Return (x, y) of the center of cell containing provided text 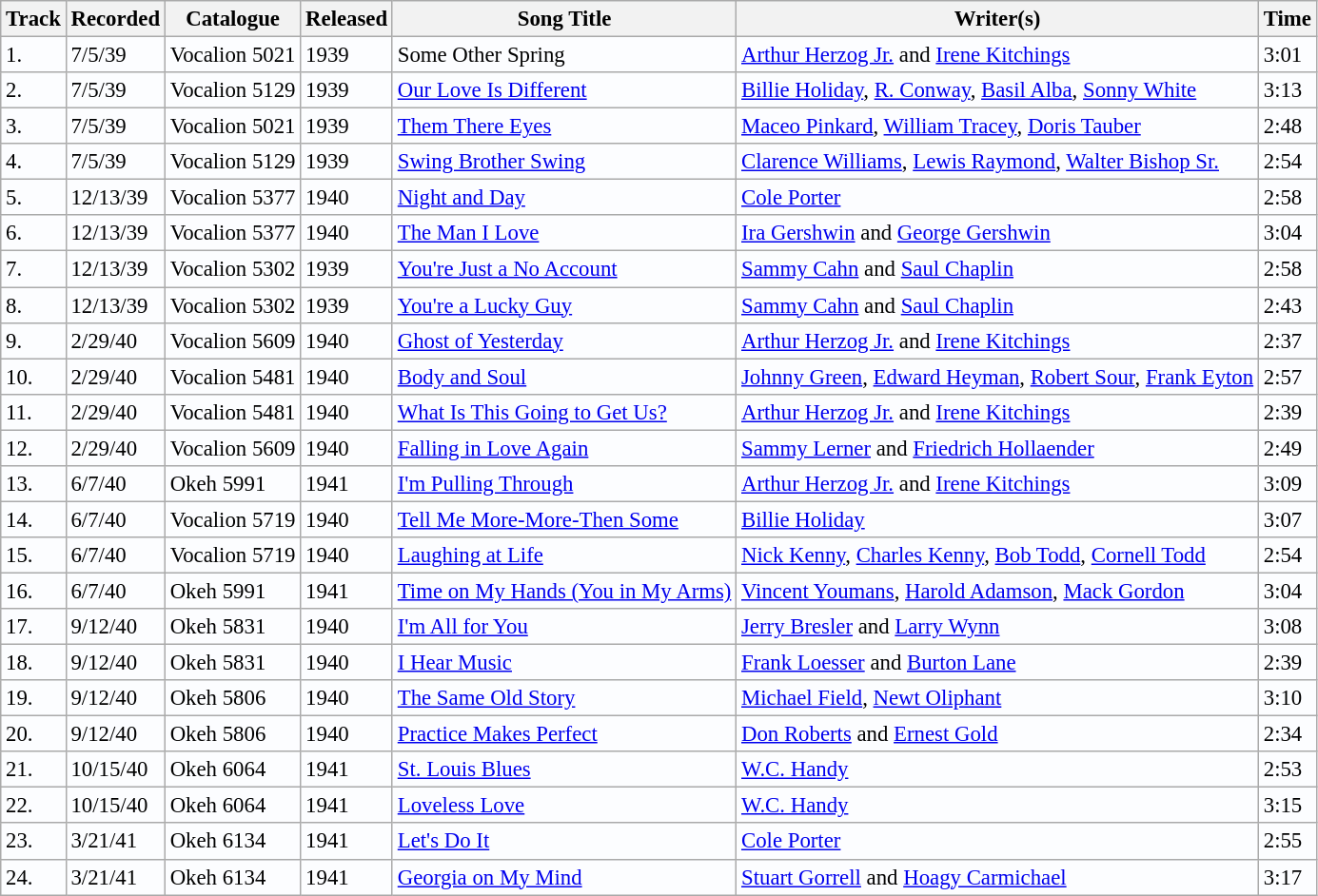
Frank Loesser and Burton Lane (997, 663)
7. (33, 269)
Johnny Green, Edward Heyman, Robert Sour, Frank Eyton (997, 377)
Our Love Is Different (563, 90)
Let's Do It (563, 842)
Track (33, 19)
Tell Me More-More-Then Some (563, 519)
Recorded (115, 19)
9. (33, 341)
Clarence Williams, Lewis Raymond, Walter Bishop Sr. (997, 162)
The Same Old Story (563, 698)
10. (33, 377)
Some Other Spring (563, 55)
What Is This Going to Get Us? (563, 412)
Swing Brother Swing (563, 162)
11. (33, 412)
I'm All for You (563, 627)
Georgia on My Mind (563, 877)
Time on My Hands (You in My Arms) (563, 591)
I'm Pulling Through (563, 484)
4. (33, 162)
Ira Gershwin and George Gershwin (997, 233)
2. (33, 90)
Nick Kenny, Charles Kenny, Bob Todd, Cornell Todd (997, 555)
2:37 (1287, 341)
13. (33, 484)
Catalogue (232, 19)
3:17 (1287, 877)
14. (33, 519)
Laughing at Life (563, 555)
2:34 (1287, 734)
15. (33, 555)
2:48 (1287, 127)
Falling in Love Again (563, 448)
3:09 (1287, 484)
12. (33, 448)
Loveless Love (563, 806)
Billie Holiday (997, 519)
You're Just a No Account (563, 269)
2:57 (1287, 377)
18. (33, 663)
5. (33, 198)
1. (33, 55)
3:13 (1287, 90)
6. (33, 233)
Song Title (563, 19)
3:01 (1287, 55)
17. (33, 627)
Time (1287, 19)
The Man I Love (563, 233)
Billie Holiday, R. Conway, Basil Alba, Sonny White (997, 90)
I Hear Music (563, 663)
24. (33, 877)
Don Roberts and Ernest Gold (997, 734)
Body and Soul (563, 377)
Stuart Gorrell and Hoagy Carmichael (997, 877)
Maceo Pinkard, William Tracey, Doris Tauber (997, 127)
Ghost of Yesterday (563, 341)
Michael Field, Newt Oliphant (997, 698)
16. (33, 591)
21. (33, 769)
Writer(s) (997, 19)
St. Louis Blues (563, 769)
Them There Eyes (563, 127)
Night and Day (563, 198)
2:49 (1287, 448)
3:10 (1287, 698)
Practice Makes Perfect (563, 734)
Sammy Lerner and Friedrich Hollaender (997, 448)
3:15 (1287, 806)
2:43 (1287, 305)
2:55 (1287, 842)
8. (33, 305)
20. (33, 734)
22. (33, 806)
3. (33, 127)
3:08 (1287, 627)
19. (33, 698)
Vincent Youmans, Harold Adamson, Mack Gordon (997, 591)
3:07 (1287, 519)
23. (33, 842)
2:53 (1287, 769)
Jerry Bresler and Larry Wynn (997, 627)
You're a Lucky Guy (563, 305)
Released (346, 19)
